Determine the [X, Y] coordinate at the center of the cell enclosing the given text.  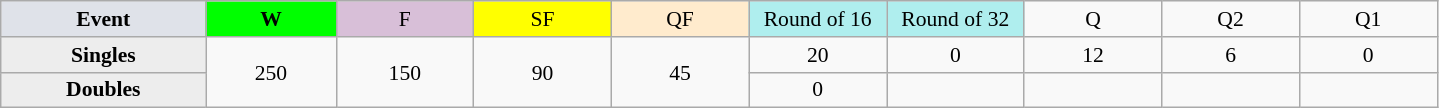
SF [543, 19]
12 [1093, 55]
150 [405, 72]
20 [818, 55]
Q [1093, 19]
250 [271, 72]
Q1 [1368, 19]
Round of 32 [955, 19]
Round of 16 [818, 19]
F [405, 19]
6 [1231, 55]
Q2 [1231, 19]
Singles [104, 55]
QF [680, 19]
90 [543, 72]
45 [680, 72]
Event [104, 19]
W [271, 19]
Doubles [104, 90]
